Return (x, y) of the center of cell containing provided text 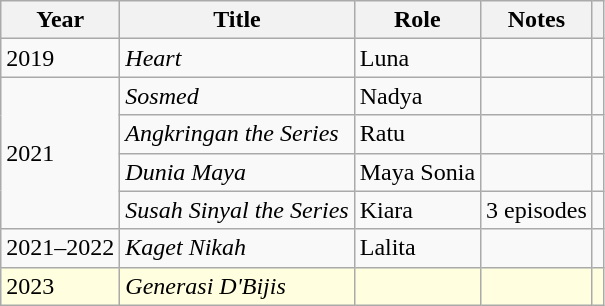
Year (60, 20)
Title (237, 20)
Sosmed (237, 96)
Dunia Maya (237, 172)
Lalita (417, 248)
Angkringan the Series (237, 134)
Kaget Nikah (237, 248)
Role (417, 20)
2021–2022 (60, 248)
Nadya (417, 96)
2019 (60, 58)
Kiara (417, 210)
Susah Sinyal the Series (237, 210)
Generasi D'Bijis (237, 286)
Ratu (417, 134)
Maya Sonia (417, 172)
Heart (237, 58)
Notes (537, 20)
Luna (417, 58)
2023 (60, 286)
2021 (60, 153)
3 episodes (537, 210)
